Provide the (X, Y) coordinate of the cell's center where the given text is located.  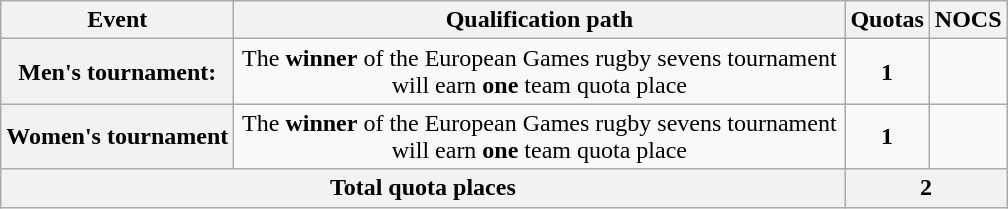
Quotas (887, 20)
Qualification path (540, 20)
Event (118, 20)
Men's tournament: (118, 72)
Total quota places (423, 188)
NOCS (968, 20)
2 (926, 188)
Women's tournament (118, 136)
